Identify which cell holds the provided text, then report its (X, Y) central coordinate. 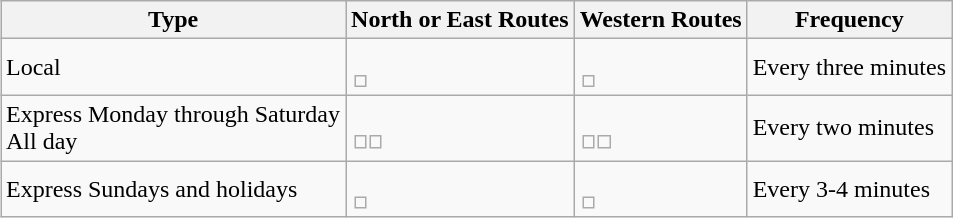
North or East Routes (460, 20)
Western Routes (660, 20)
Express Sundays and holidays (172, 188)
Every three minutes (849, 68)
Local (172, 68)
Every two minutes (849, 128)
Every 3-4 minutes (849, 188)
Type (172, 20)
Express Monday through SaturdayAll day (172, 128)
Frequency (849, 20)
